Return (x, y) of the center of cell containing provided text 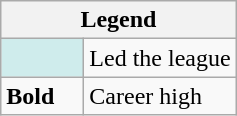
Bold (42, 96)
Career high (160, 96)
Led the league (160, 58)
Legend (118, 20)
